Detect which cell encompasses the target text, then output its [X, Y] center coordinate. 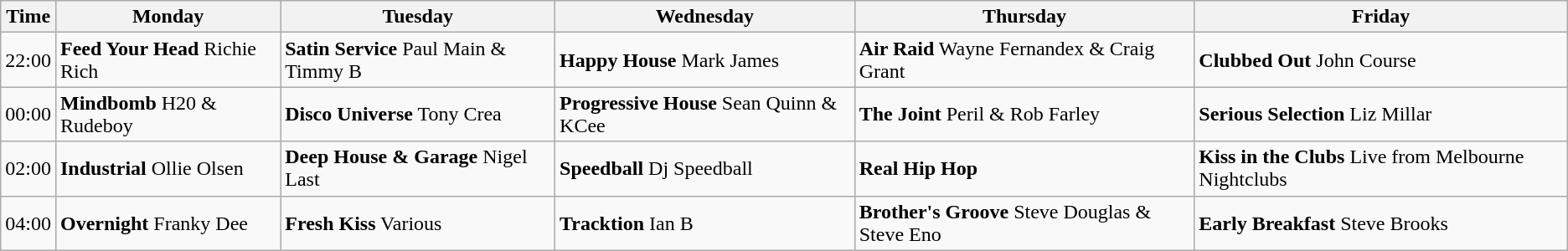
Air Raid Wayne Fernandex & Craig Grant [1024, 60]
02:00 [28, 169]
04:00 [28, 223]
Friday [1380, 17]
Monday [168, 17]
Tracktion Ian B [705, 223]
Real Hip Hop [1024, 169]
Happy House Mark James [705, 60]
Thursday [1024, 17]
Mindbomb H20 & Rudeboy [168, 114]
Deep House & Garage Nigel Last [418, 169]
Clubbed Out John Course [1380, 60]
Serious Selection Liz Millar [1380, 114]
Early Breakfast Steve Brooks [1380, 223]
Tuesday [418, 17]
Feed Your Head Richie Rich [168, 60]
Progressive House Sean Quinn & KCee [705, 114]
Industrial Ollie Olsen [168, 169]
Time [28, 17]
Wednesday [705, 17]
22:00 [28, 60]
Overnight Franky Dee [168, 223]
Brother's Groove Steve Douglas & Steve Eno [1024, 223]
Fresh Kiss Various [418, 223]
Kiss in the Clubs Live from Melbourne Nightclubs [1380, 169]
Speedball Dj Speedball [705, 169]
00:00 [28, 114]
Satin Service Paul Main & Timmy B [418, 60]
The Joint Peril & Rob Farley [1024, 114]
Disco Universe Tony Crea [418, 114]
